Output the [X, Y] coordinate of the center of the cell containing the given text.  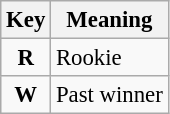
Meaning [110, 20]
Key [26, 20]
Rookie [110, 58]
R [26, 58]
W [26, 95]
Past winner [110, 95]
